Pinpoint the cell where the given text exists, returning its [X, Y] midpoint coordinate. 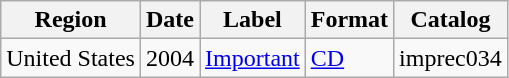
Label [253, 20]
CD [349, 58]
Date [170, 20]
Format [349, 20]
Important [253, 58]
United States [71, 58]
2004 [170, 58]
imprec034 [451, 58]
Catalog [451, 20]
Region [71, 20]
